Detect which cell encompasses the target text, then output its (X, Y) center coordinate. 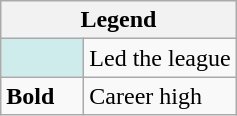
Career high (160, 96)
Bold (42, 96)
Led the league (160, 58)
Legend (118, 20)
